Find where the given text appears and provide that cell's center as [x, y] coordinate. 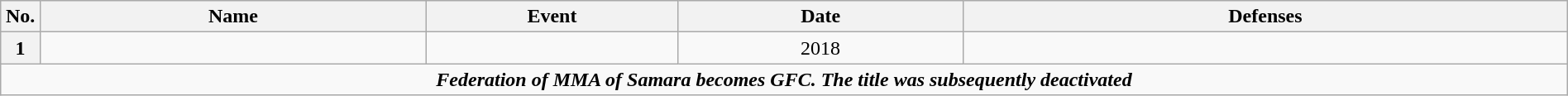
Federation of MMA of Samara becomes GFC. The title was subsequently deactivated [784, 79]
Defenses [1265, 17]
No. [21, 17]
Date [820, 17]
Name [233, 17]
2018 [820, 48]
Event [552, 17]
1 [21, 48]
